Provide the (x, y) coordinate of the cell's center where the given text is located.  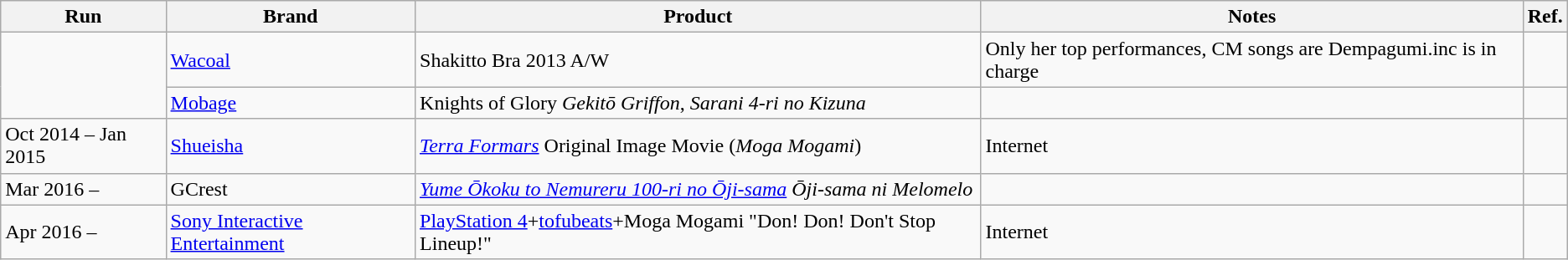
Shakitto Bra 2013 A/W (699, 60)
Terra Formars Original Image Movie (Moga Mogami) (699, 145)
Apr 2016 – (84, 232)
Sony Interactive Entertainment (290, 232)
Knights of Glory Gekitō Griffon, Sarani 4-ri no Kizuna (699, 103)
Mobage (290, 103)
Product (699, 17)
GCrest (290, 189)
Shueisha (290, 145)
Oct 2014 – Jan 2015 (84, 145)
Yume Ōkoku to Nemureru 100-ri no Ōji-sama Ōji-sama ni Melomelo (699, 189)
Run (84, 17)
Mar 2016 – (84, 189)
Notes (1251, 17)
Brand (290, 17)
Only her top performances, CM songs are Dempagumi.inc is in charge (1251, 60)
Wacoal (290, 60)
PlayStation 4+tofubeats+Moga Mogami "Don! Don! Don't Stop Lineup!" (699, 232)
Ref. (1545, 17)
